Detect which cell encompasses the target text, then output its (X, Y) center coordinate. 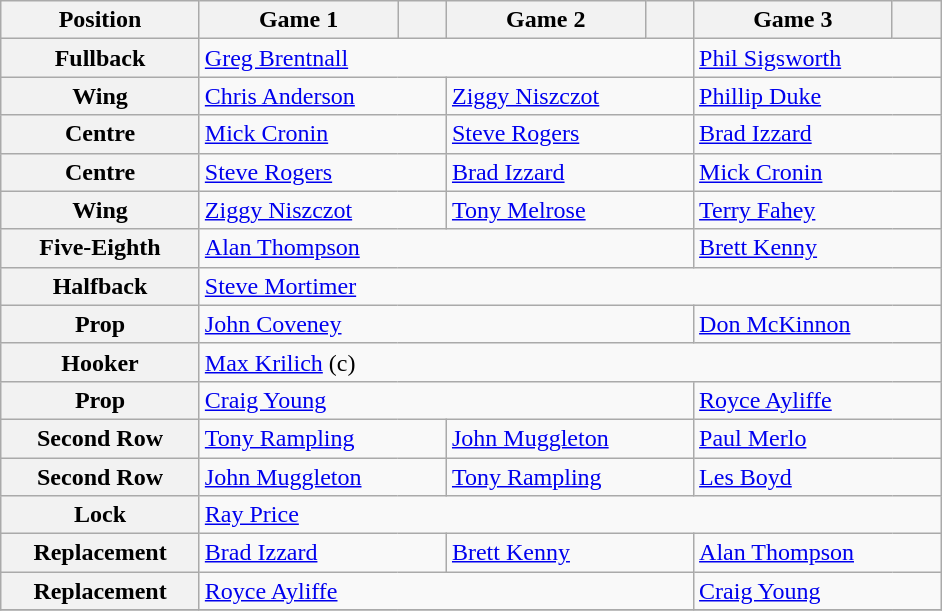
Phil Sigsworth (818, 58)
Position (100, 20)
Fullback (100, 58)
Paul Merlo (818, 438)
Game 3 (794, 20)
Greg Brentnall (446, 58)
Game 2 (546, 20)
Terry Fahey (818, 210)
Lock (100, 515)
Hooker (100, 362)
Ray Price (570, 515)
Max Krilich (c) (570, 362)
John Coveney (446, 324)
Halfback (100, 286)
Game 1 (298, 20)
Les Boyd (818, 477)
Don McKinnon (818, 324)
Steve Mortimer (570, 286)
Five-Eighth (100, 248)
Phillip Duke (818, 96)
Tony Melrose (570, 210)
Chris Anderson (322, 96)
